Find where the given text appears and provide that cell's center as (x, y) coordinate. 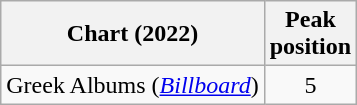
5 (310, 85)
Greek Albums (Billboard) (132, 85)
Chart (2022) (132, 34)
Peakposition (310, 34)
